Scan for the cell matching the given text and deliver its (X, Y) coordinate at center. 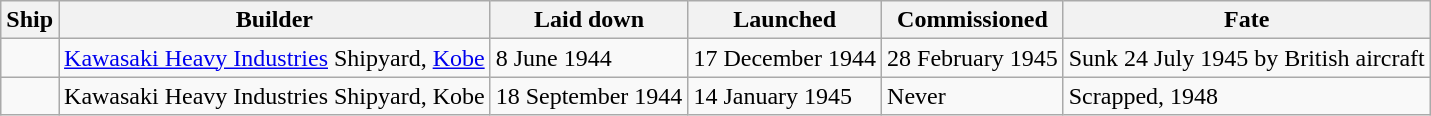
Fate (1246, 20)
28 February 1945 (973, 58)
Launched (785, 20)
Never (973, 96)
Commissioned (973, 20)
Ship (30, 20)
Sunk 24 July 1945 by British aircraft (1246, 58)
17 December 1944 (785, 58)
18 September 1944 (589, 96)
8 June 1944 (589, 58)
Scrapped, 1948 (1246, 96)
Builder (275, 20)
Laid down (589, 20)
14 January 1945 (785, 96)
